Scan for the cell matching the given text and deliver its [X, Y] coordinate at center. 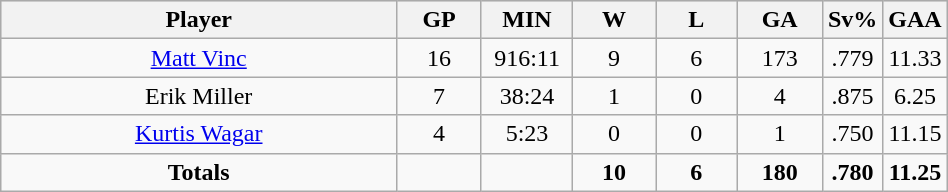
6.25 [915, 96]
GA [780, 20]
11.33 [915, 58]
Sv% [852, 20]
.780 [852, 172]
Kurtis Wagar [199, 134]
Totals [199, 172]
Player [199, 20]
GAA [915, 20]
11.25 [915, 172]
.750 [852, 134]
W [614, 20]
.779 [852, 58]
16 [440, 58]
5:23 [526, 134]
38:24 [526, 96]
10 [614, 172]
GP [440, 20]
L [696, 20]
11.15 [915, 134]
Erik Miller [199, 96]
173 [780, 58]
Matt Vinc [199, 58]
.875 [852, 96]
916:11 [526, 58]
9 [614, 58]
MIN [526, 20]
7 [440, 96]
180 [780, 172]
